Locate the cell with the specified text and output its (x, y) center coordinate. 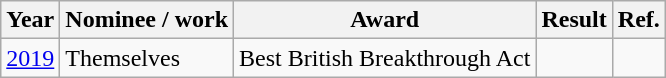
Ref. (638, 20)
Result (574, 20)
Nominee / work (147, 20)
Year (30, 20)
Themselves (147, 58)
Best British Breakthrough Act (385, 58)
Award (385, 20)
2019 (30, 58)
